Provide the [X, Y] coordinate of the cell's center where the given text is located.  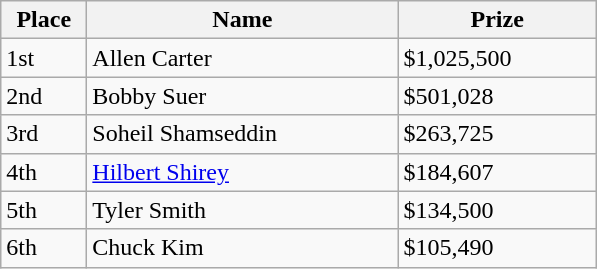
3rd [44, 134]
2nd [44, 96]
5th [44, 210]
Hilbert Shirey [242, 172]
1st [44, 58]
Tyler Smith [242, 210]
$105,490 [498, 248]
$1,025,500 [498, 58]
$501,028 [498, 96]
$134,500 [498, 210]
Place [44, 20]
Bobby Suer [242, 96]
$263,725 [498, 134]
Soheil Shamseddin [242, 134]
6th [44, 248]
Allen Carter [242, 58]
Chuck Kim [242, 248]
4th [44, 172]
$184,607 [498, 172]
Prize [498, 20]
Name [242, 20]
